Locate the cell with the specified text and output its (x, y) center coordinate. 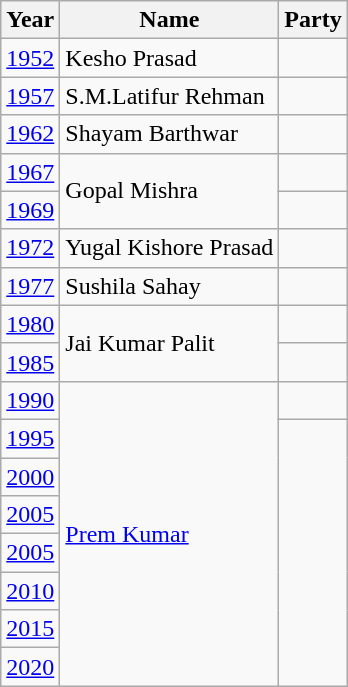
Party (313, 20)
Sushila Sahay (170, 286)
Prem Kumar (170, 533)
1990 (30, 400)
2015 (30, 629)
2010 (30, 591)
S.M.Latifur Rehman (170, 96)
Year (30, 20)
Shayam Barthwar (170, 134)
1969 (30, 210)
2020 (30, 667)
1962 (30, 134)
1967 (30, 172)
1995 (30, 438)
Yugal Kishore Prasad (170, 248)
1972 (30, 248)
Kesho Prasad (170, 58)
1985 (30, 362)
1977 (30, 286)
1980 (30, 324)
Name (170, 20)
Gopal Mishra (170, 191)
1952 (30, 58)
2000 (30, 477)
Jai Kumar Palit (170, 343)
1957 (30, 96)
